Output the [x, y] coordinate of the center of the cell containing the given text.  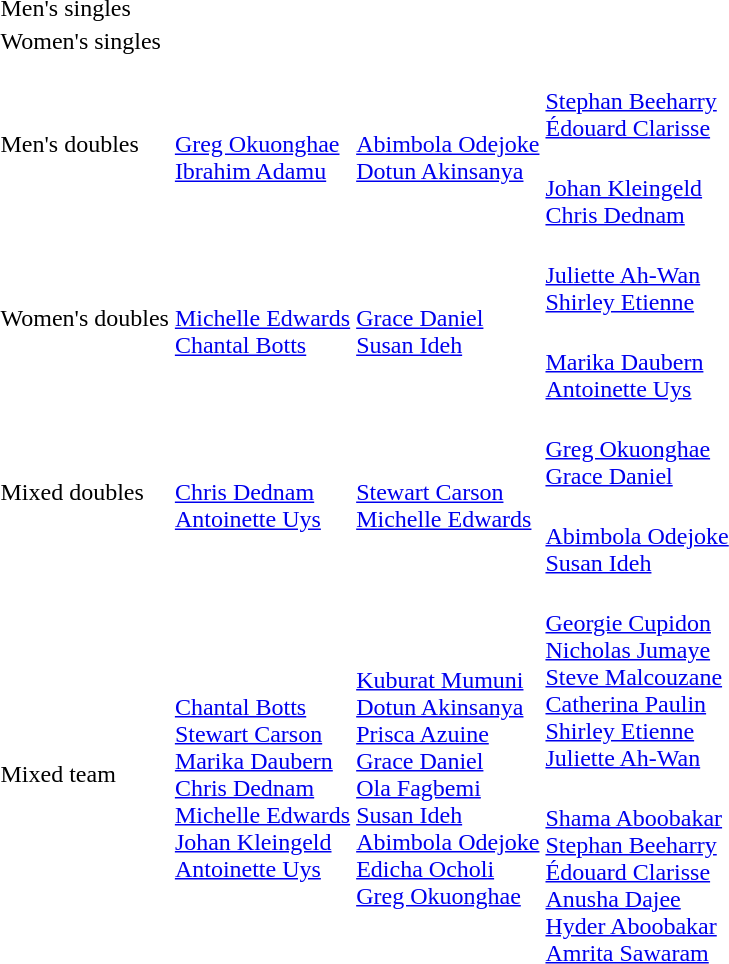
Michelle EdwardsChantal Botts [262, 318]
Greg OkuonghaeIbrahim Adamu [262, 144]
Stewart CarsonMichelle Edwards [448, 492]
Abimbola OdejokeDotun Akinsanya [448, 144]
Grace DanielSusan Ideh [448, 318]
Chris DednamAntoinette Uys [262, 492]
